Scan for the cell matching the given text and deliver its (X, Y) coordinate at center. 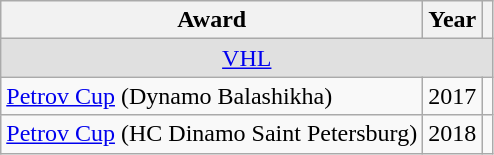
Petrov Cup (HC Dinamo Saint Petersburg) (212, 134)
VHL (247, 58)
2018 (452, 134)
Award (212, 20)
Petrov Cup (Dynamo Balashikha) (212, 96)
2017 (452, 96)
Year (452, 20)
